From the cell containing the given text, extract its center point as (X, Y) coordinate. 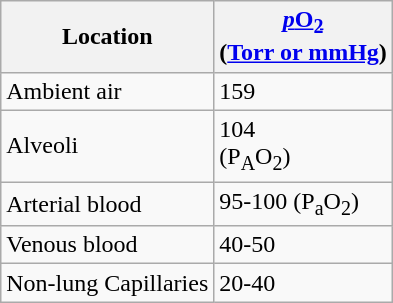
159 (304, 91)
40-50 (304, 245)
104(PAO2) (304, 146)
20-40 (304, 283)
Venous blood (108, 245)
Arterial blood (108, 204)
Non-lung Capillaries (108, 283)
Alveoli (108, 146)
95-100 (PaO2) (304, 204)
Location (108, 36)
Ambient air (108, 91)
pO2(Torr or mmHg) (304, 36)
